Detect which cell encompasses the target text, then output its (x, y) center coordinate. 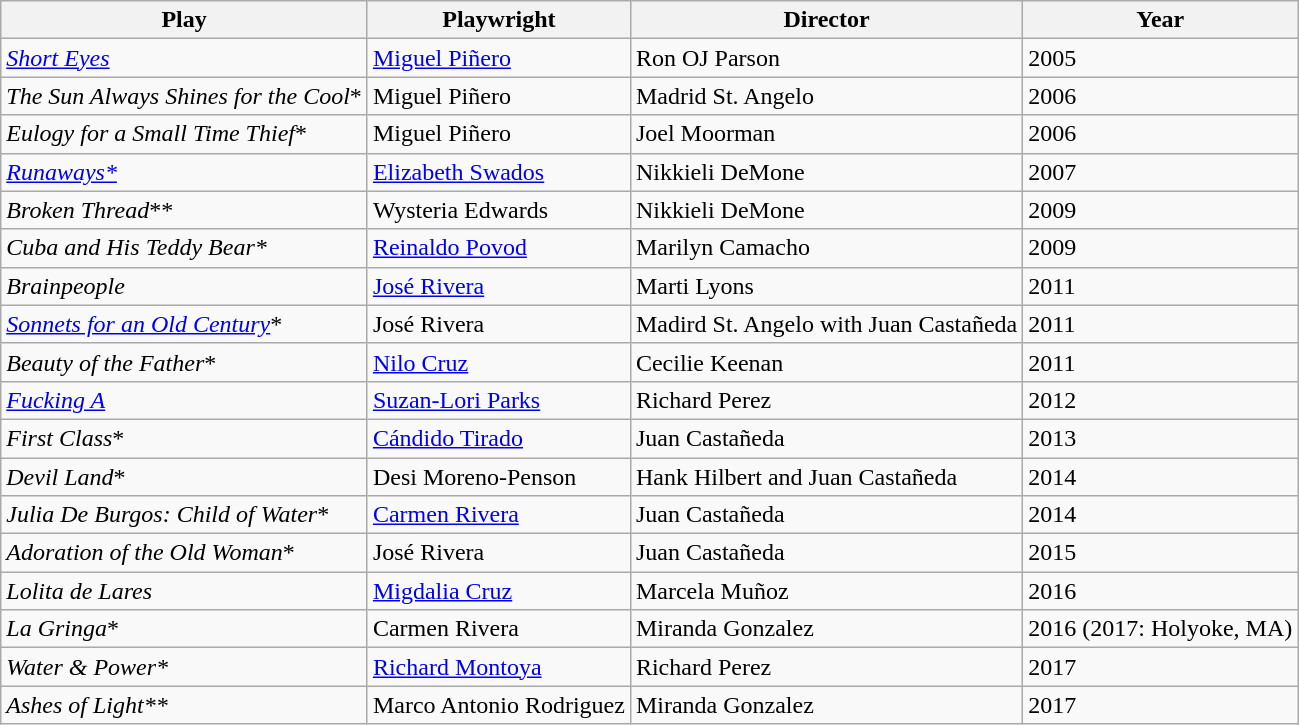
2016 (2017: Holyoke, MA) (1160, 629)
Hank Hilbert and Juan Castañeda (826, 477)
Short Eyes (184, 58)
Devil Land* (184, 477)
Beauty of the Father* (184, 362)
2015 (1160, 553)
Madird St. Angelo with Juan Castañeda (826, 324)
Brainpeople (184, 286)
Adoration of the Old Woman* (184, 553)
Elizabeth Swados (498, 172)
Richard Montoya (498, 667)
Ashes of Light** (184, 705)
2016 (1160, 591)
Joel Moorman (826, 134)
Nilo Cruz (498, 362)
Playwright (498, 20)
Water & Power* (184, 667)
Sonnets for an Old Century* (184, 324)
Runaways* (184, 172)
Cuba and His Teddy Bear* (184, 248)
Play (184, 20)
La Gringa* (184, 629)
Wysteria Edwards (498, 210)
Marcela Muñoz (826, 591)
Lolita de Lares (184, 591)
Cecilie Keenan (826, 362)
Cándido Tirado (498, 438)
Marilyn Camacho (826, 248)
Migdalia Cruz (498, 591)
Julia De Burgos: Child of Water* (184, 515)
First Class* (184, 438)
Reinaldo Povod (498, 248)
Ron OJ Parson (826, 58)
Desi Moreno-Penson (498, 477)
2005 (1160, 58)
Madrid St. Angelo (826, 96)
2012 (1160, 400)
Marco Antonio Rodriguez (498, 705)
2013 (1160, 438)
Marti Lyons (826, 286)
2007 (1160, 172)
Director (826, 20)
Fucking A (184, 400)
Year (1160, 20)
Broken Thread** (184, 210)
Eulogy for a Small Time Thief* (184, 134)
Suzan-Lori Parks (498, 400)
The Sun Always Shines for the Cool* (184, 96)
